Scan for the cell matching the given text and deliver its [X, Y] coordinate at center. 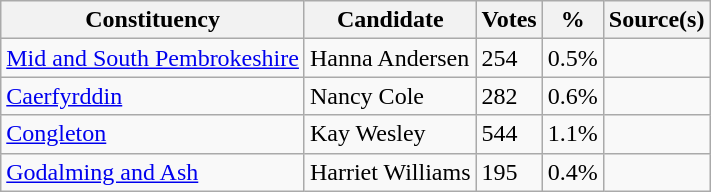
544 [509, 134]
Congleton [153, 134]
Hanna Andersen [390, 58]
195 [509, 172]
Kay Wesley [390, 134]
254 [509, 58]
Harriet Williams [390, 172]
Godalming and Ash [153, 172]
282 [509, 96]
0.6% [572, 96]
0.5% [572, 58]
Candidate [390, 20]
Caerfyrddin [153, 96]
Nancy Cole [390, 96]
Mid and South Pembrokeshire [153, 58]
% [572, 20]
1.1% [572, 134]
Votes [509, 20]
Constituency [153, 20]
Source(s) [656, 20]
0.4% [572, 172]
